Determine the (X, Y) coordinate at the center of the cell enclosing the given text.  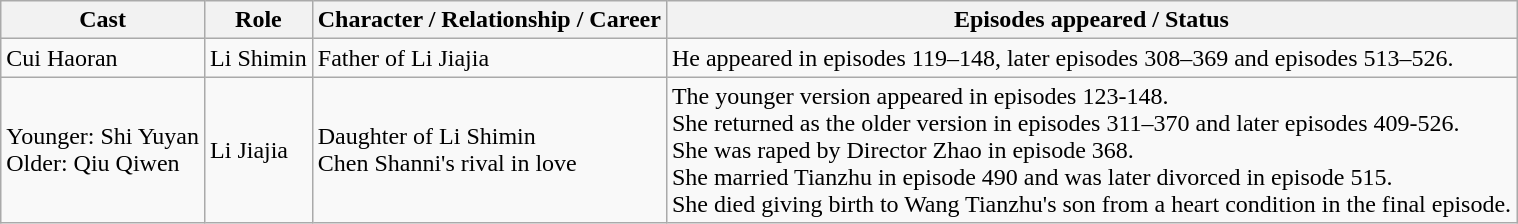
Younger: Shi Yuyan Older: Qiu Qiwen (103, 150)
Cast (103, 20)
Cui Haoran (103, 58)
Li Jiajia (259, 150)
Role (259, 20)
Character / Relationship / Career (489, 20)
Daughter of Li Shimin Chen Shanni's rival in love (489, 150)
Li Shimin (259, 58)
Episodes appeared / Status (1091, 20)
He appeared in episodes 119–148, later episodes 308–369 and episodes 513–526. (1091, 58)
Father of Li Jiajia (489, 58)
